Return [x, y] of the center of cell containing provided text 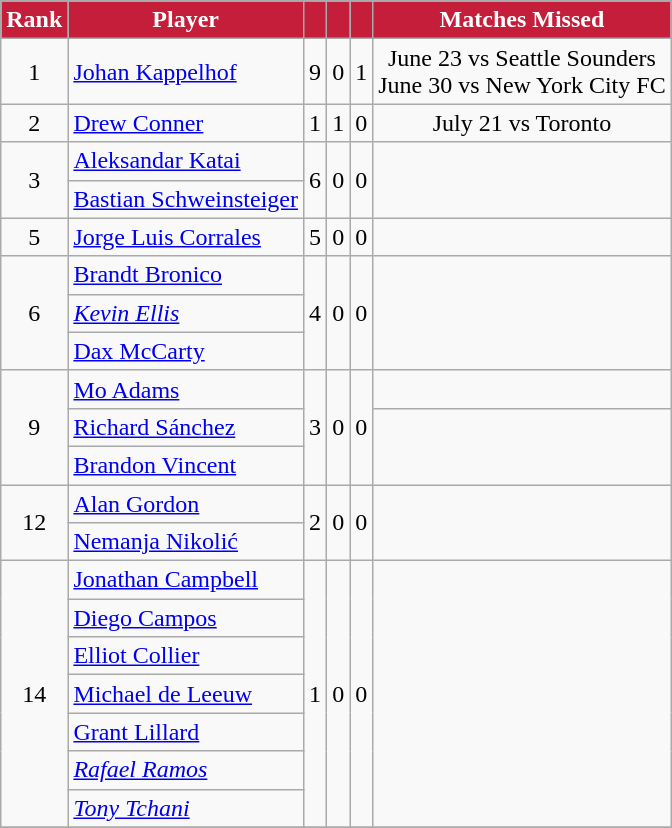
Brandt Bronico [186, 275]
July 21 vs Toronto [522, 123]
Brandon Vincent [186, 465]
Rafael Ramos [186, 770]
Kevin Ellis [186, 313]
Elliot Collier [186, 656]
Tony Tchani [186, 808]
Jorge Luis Corrales [186, 237]
Player [186, 20]
4 [316, 313]
12 [34, 522]
Mo Adams [186, 389]
Alan Gordon [186, 503]
Nemanja Nikolić [186, 542]
Diego Campos [186, 618]
Dax McCarty [186, 351]
Grant Lillard [186, 732]
Michael de Leeuw [186, 694]
Matches Missed [522, 20]
June 23 vs Seattle SoundersJune 30 vs New York City FC [522, 72]
Johan Kappelhof [186, 72]
Bastian Schweinsteiger [186, 199]
14 [34, 694]
Jonathan Campbell [186, 580]
Drew Conner [186, 123]
Aleksandar Katai [186, 161]
Rank [34, 20]
Richard Sánchez [186, 427]
